Extract the (X, Y) coordinate from the center of the cell holding the provided text.  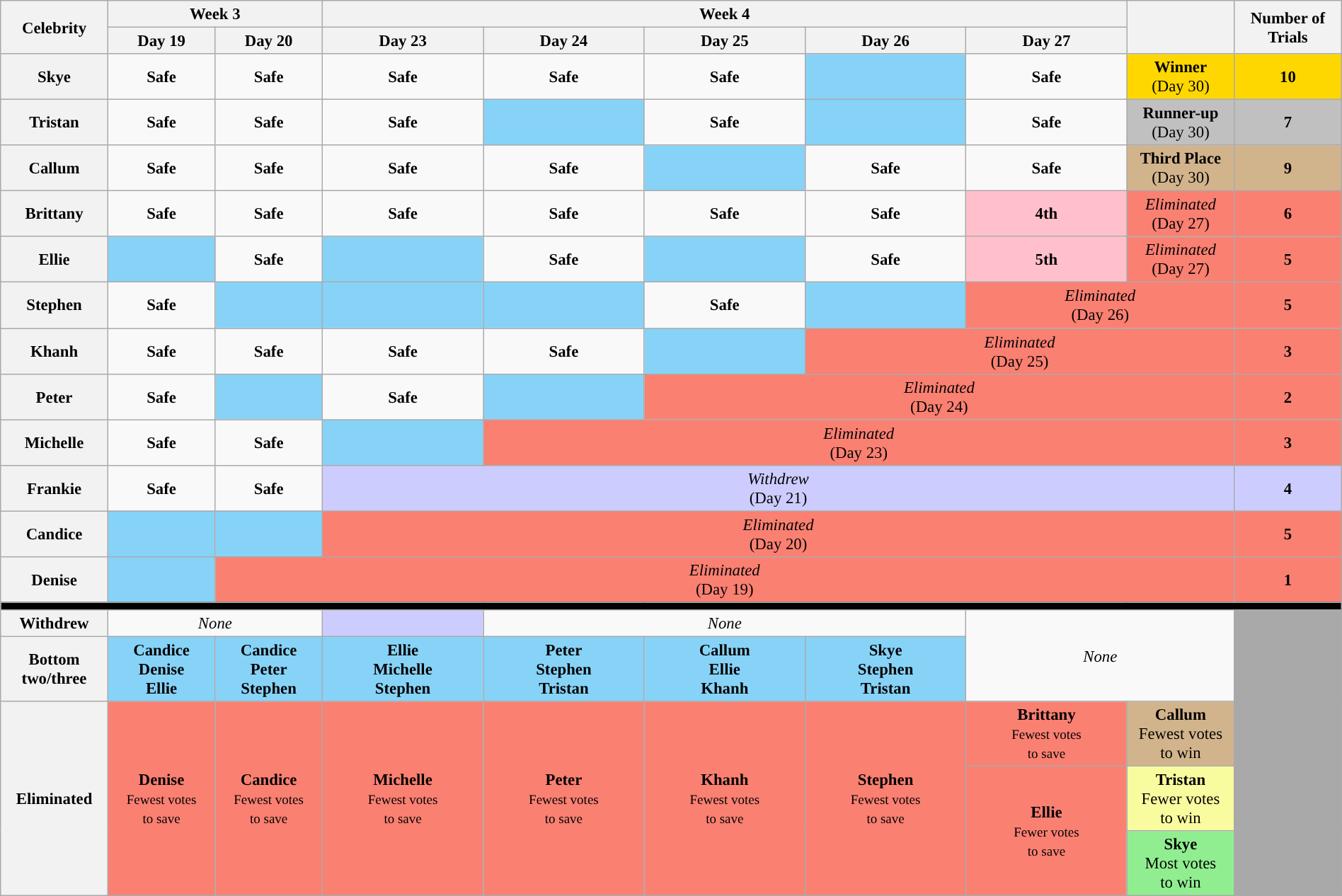
1 (1288, 580)
Michelle (55, 443)
Day 23 (402, 41)
EllieMichelleStephen (402, 669)
CallumFewest votes to win (1181, 734)
Frankie (55, 488)
Callum (55, 168)
Day 24 (563, 41)
Winner(Day 30) (1181, 76)
7 (1288, 123)
MichelleFewest votesto save (402, 798)
PeterFewest votesto save (563, 798)
2 (1288, 396)
Eliminated(Day 23) (859, 443)
Brittany (55, 214)
Eliminated(Day 26) (1100, 306)
Withdrew(Day 21) (778, 488)
Day 20 (269, 41)
Day 26 (885, 41)
Number of Trials (1288, 27)
4th (1046, 214)
Tristan (55, 123)
Eliminated(Day 19) (725, 580)
Day 19 (161, 41)
Week 3 (215, 14)
4 (1288, 488)
CandiceDeniseEllie (161, 669)
6 (1288, 214)
Runner-up(Day 30) (1181, 123)
TristanFewer votes to win (1181, 799)
Eliminated(Day 20) (778, 534)
Khanh (55, 351)
Stephen (55, 306)
CandiceFewest votesto save (269, 798)
Third Place(Day 30) (1181, 168)
10 (1288, 76)
Skye (55, 76)
BrittanyFewest votesto save (1046, 734)
9 (1288, 168)
Eliminated (55, 798)
StephenFewest votesto save (885, 798)
CandicePeterStephen (269, 669)
SkyeStephenTristan (885, 669)
Bottom two/three (55, 669)
Eliminated(Day 24) (939, 396)
EllieFewer votesto save (1046, 831)
Eliminated(Day 25) (1019, 351)
Ellie (55, 259)
Day 25 (725, 41)
Day 27 (1046, 41)
Week 4 (725, 14)
Denise (55, 580)
Peter (55, 396)
PeterStephenTristan (563, 669)
Celebrity (55, 27)
Candice (55, 534)
Withdrew (55, 624)
CallumEllieKhanh (725, 669)
KhanhFewest votesto save (725, 798)
SkyeMost votes to win (1181, 863)
5th (1046, 259)
DeniseFewest votesto save (161, 798)
